For the text-containing cell, return its midpoint in [X, Y] coordinate format. 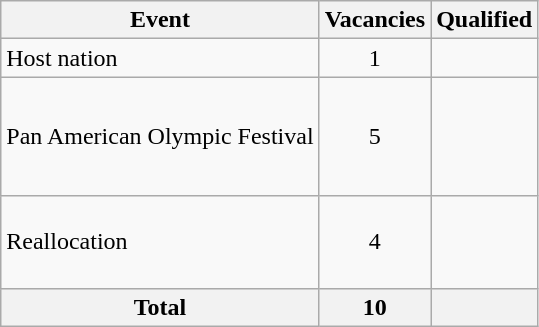
1 [375, 58]
Vacancies [375, 20]
Pan American Olympic Festival [160, 136]
4 [375, 242]
5 [375, 136]
Qualified [484, 20]
10 [375, 307]
Host nation [160, 58]
Event [160, 20]
Reallocation [160, 242]
Total [160, 307]
